From the cell containing the given text, extract its center point as (x, y) coordinate. 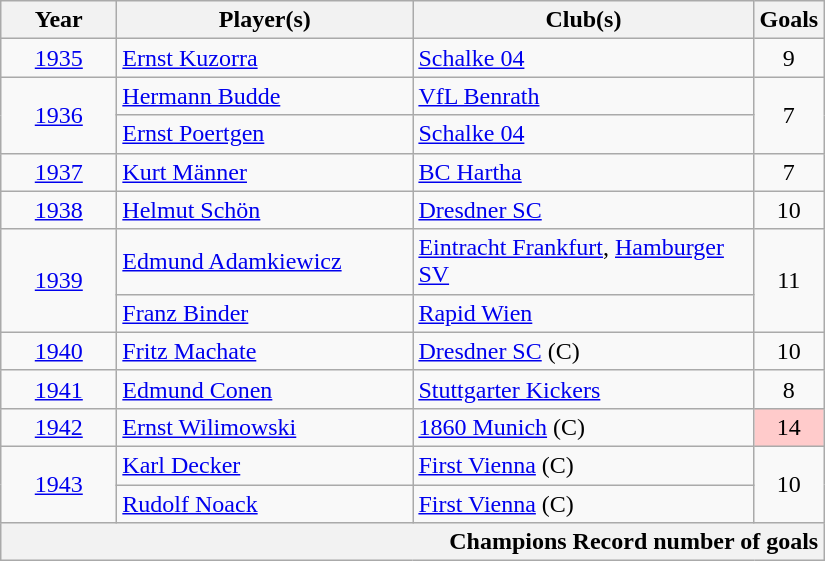
Eintracht Frankfurt, Hamburger SV (584, 262)
1939 (59, 280)
Goals (789, 20)
1860 Munich (C) (584, 427)
1935 (59, 58)
Dresdner SC (C) (584, 351)
9 (789, 58)
14 (789, 427)
Fritz Machate (265, 351)
Year (59, 20)
1936 (59, 115)
1943 (59, 484)
11 (789, 280)
Ernst Wilimowski (265, 427)
Helmut Schön (265, 210)
VfL Benrath (584, 96)
Edmund Conen (265, 389)
Rudolf Noack (265, 503)
Ernst Poertgen (265, 134)
Dresdner SC (584, 210)
Player(s) (265, 20)
1941 (59, 389)
Karl Decker (265, 465)
1940 (59, 351)
1938 (59, 210)
Edmund Adamkiewicz (265, 262)
Kurt Männer (265, 172)
1942 (59, 427)
BC Hartha (584, 172)
Rapid Wien (584, 313)
1937 (59, 172)
Stuttgarter Kickers (584, 389)
Ernst Kuzorra (265, 58)
Hermann Budde (265, 96)
Club(s) (584, 20)
Franz Binder (265, 313)
8 (789, 389)
Champions Record number of goals (412, 542)
